Extract the [X, Y] coordinate from the center of the cell holding the provided text.  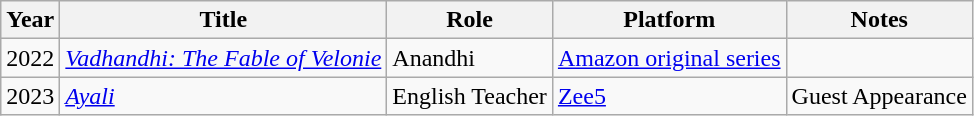
Ayali [224, 96]
Zee5 [669, 96]
Guest Appearance [879, 96]
2023 [30, 96]
Title [224, 20]
Year [30, 20]
Platform [669, 20]
Anandhi [470, 58]
Amazon original series [669, 58]
2022 [30, 58]
Notes [879, 20]
English Teacher [470, 96]
Vadhandhi: The Fable of Velonie [224, 58]
Role [470, 20]
